Locate the cell with the specified text and output its (x, y) center coordinate. 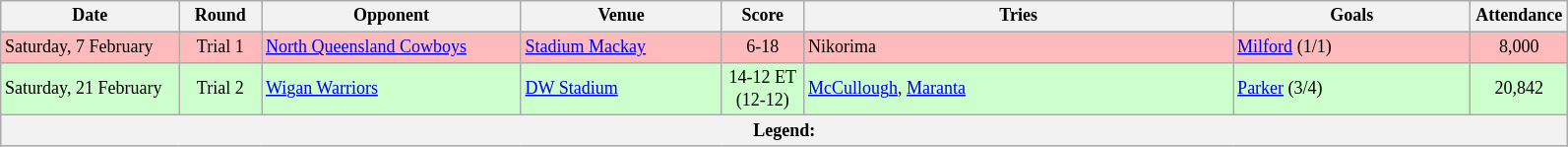
Opponent (392, 16)
Legend: (784, 130)
Score (763, 16)
6-18 (763, 47)
McCullough, Maranta (1019, 89)
Parker (3/4) (1352, 89)
14-12 ET (12-12) (763, 89)
Venue (621, 16)
Tries (1019, 16)
North Queensland Cowboys (392, 47)
Milford (1/1) (1352, 47)
Stadium Mackay (621, 47)
Wigan Warriors (392, 89)
DW Stadium (621, 89)
Round (220, 16)
Saturday, 21 February (91, 89)
8,000 (1520, 47)
Goals (1352, 16)
20,842 (1520, 89)
Attendance (1520, 16)
Trial 1 (220, 47)
Saturday, 7 February (91, 47)
Date (91, 16)
Nikorima (1019, 47)
Trial 2 (220, 89)
